Return the (X, Y) coordinate for the center point of the cell that contains the specified text.  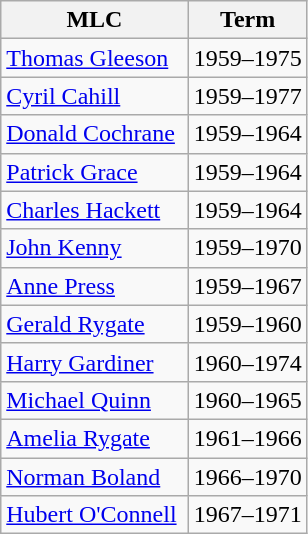
1959–1967 (248, 286)
1960–1965 (248, 400)
1959–1970 (248, 248)
Cyril Cahill (94, 96)
MLC (94, 20)
Thomas Gleeson (94, 58)
Anne Press (94, 286)
1959–1975 (248, 58)
1966–1970 (248, 477)
1960–1974 (248, 362)
Term (248, 20)
Charles Hackett (94, 210)
1959–1960 (248, 324)
Gerald Rygate (94, 324)
Harry Gardiner (94, 362)
Patrick Grace (94, 172)
Amelia Rygate (94, 438)
Norman Boland (94, 477)
John Kenny (94, 248)
Donald Cochrane (94, 134)
1959–1977 (248, 96)
1967–1971 (248, 515)
Michael Quinn (94, 400)
Hubert O'Connell (94, 515)
1961–1966 (248, 438)
